Output the [x, y] coordinate of the center of the cell containing the given text.  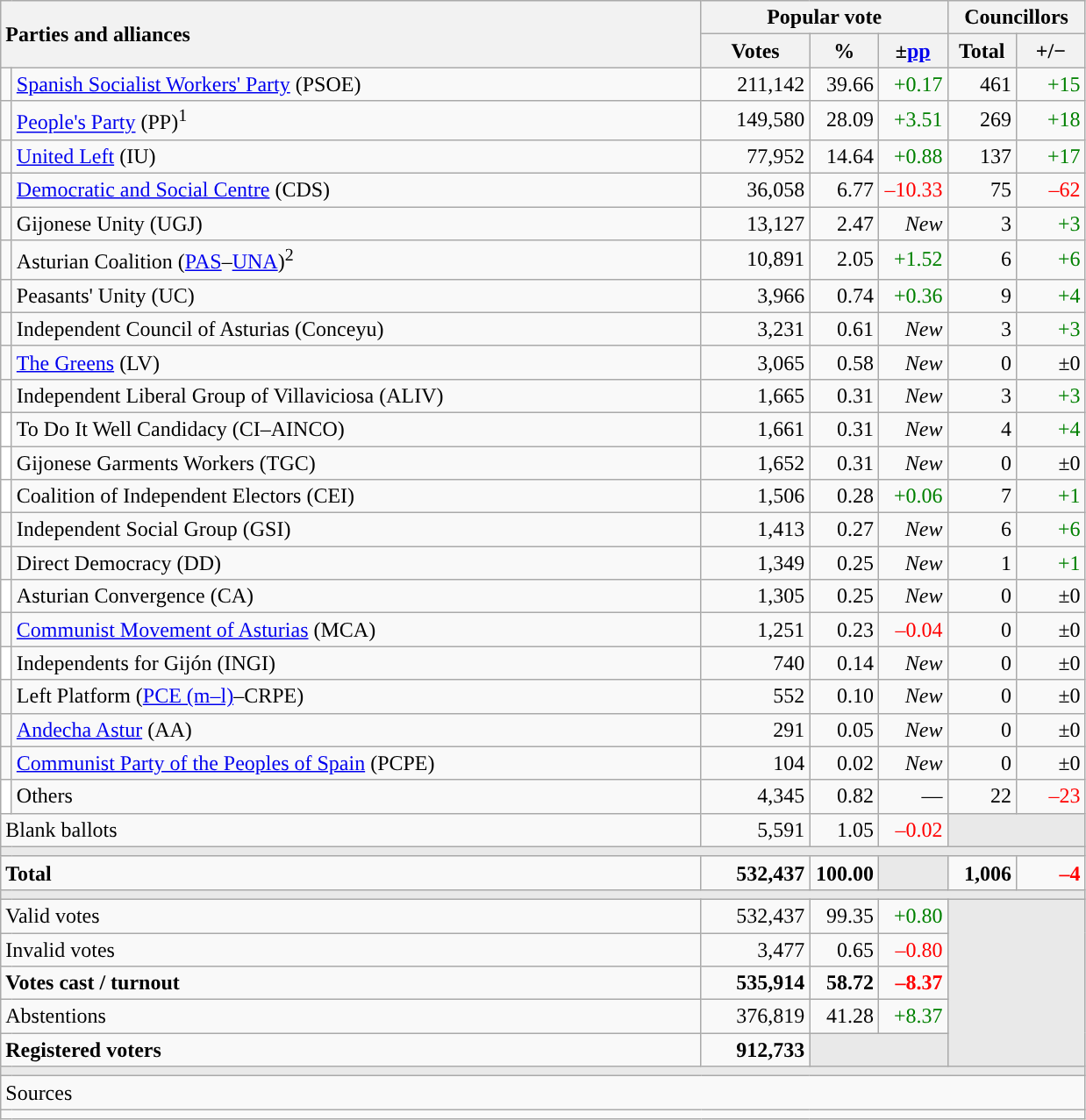
0.02 [844, 763]
535,914 [755, 983]
0.65 [844, 950]
Votes cast / turnout [351, 983]
Registered voters [351, 1050]
To Do It Well Candidacy (CI–AINCO) [356, 429]
–0.02 [912, 830]
1,305 [755, 596]
1,652 [755, 463]
Blank ballots [351, 830]
–10.33 [912, 190]
Andecha Astur (AA) [356, 730]
Peasants' Unity (UC) [356, 296]
+0.36 [912, 296]
36,058 [755, 190]
1,506 [755, 496]
–0.04 [912, 630]
2.47 [844, 224]
+0.06 [912, 496]
+18 [1051, 121]
1.05 [844, 830]
740 [755, 663]
10,891 [755, 260]
United Left (IU) [356, 156]
4,345 [755, 796]
Parties and alliances [351, 34]
Sources [543, 1093]
1,665 [755, 396]
1,006 [982, 873]
552 [755, 696]
Direct Democracy (DD) [356, 563]
The Greens (LV) [356, 362]
14.64 [844, 156]
–8.37 [912, 983]
Independents for Gijón (INGI) [356, 663]
5,591 [755, 830]
–62 [1051, 190]
22 [982, 796]
Communist Movement of Asturias (MCA) [356, 630]
1,661 [755, 429]
104 [755, 763]
0.27 [844, 530]
7 [982, 496]
461 [982, 84]
+17 [1051, 156]
Popular vote [825, 18]
100.00 [844, 873]
1 [982, 563]
1,349 [755, 563]
+1.52 [912, 260]
Gijonese Garments Workers (TGC) [356, 463]
People's Party (PP)1 [356, 121]
–23 [1051, 796]
211,142 [755, 84]
137 [982, 156]
% [844, 51]
28.09 [844, 121]
+0.88 [912, 156]
0.82 [844, 796]
+8.37 [912, 1017]
3,231 [755, 329]
+/− [1051, 51]
0.14 [844, 663]
39.66 [844, 84]
269 [982, 121]
1,251 [755, 630]
Asturian Convergence (CA) [356, 596]
3,065 [755, 362]
Left Platform (PCE (m–l)–CRPE) [356, 696]
Councillors [1016, 18]
13,127 [755, 224]
Votes [755, 51]
Independent Social Group (GSI) [356, 530]
Gijonese Unity (UGJ) [356, 224]
–4 [1051, 873]
Independent Council of Asturias (Conceyu) [356, 329]
0.10 [844, 696]
912,733 [755, 1050]
149,580 [755, 121]
6.77 [844, 190]
99.35 [844, 916]
Democratic and Social Centre (CDS) [356, 190]
+15 [1051, 84]
0.23 [844, 630]
Independent Liberal Group of Villaviciosa (ALIV) [356, 396]
3,966 [755, 296]
Spanish Socialist Workers' Party (PSOE) [356, 84]
Coalition of Independent Electors (CEI) [356, 496]
0.61 [844, 329]
+0.17 [912, 84]
0.28 [844, 496]
Abstentions [351, 1017]
58.72 [844, 983]
+0.80 [912, 916]
Others [356, 796]
+3.51 [912, 121]
Invalid votes [351, 950]
Valid votes [351, 916]
3,477 [755, 950]
Communist Party of the Peoples of Spain (PCPE) [356, 763]
Asturian Coalition (PAS–UNA)2 [356, 260]
77,952 [755, 156]
4 [982, 429]
— [912, 796]
–0.80 [912, 950]
291 [755, 730]
376,819 [755, 1017]
0.58 [844, 362]
75 [982, 190]
0.74 [844, 296]
9 [982, 296]
2.05 [844, 260]
41.28 [844, 1017]
1,413 [755, 530]
0.05 [844, 730]
±pp [912, 51]
